Pinpoint the cell where the given text exists, returning its [x, y] midpoint coordinate. 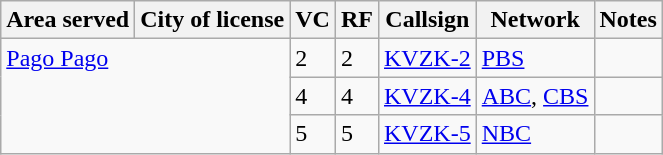
PBS [535, 58]
ABC, CBS [535, 96]
Pago Pago [146, 96]
Area served [68, 20]
Notes [628, 20]
KVZK-5 [427, 134]
VC [313, 20]
NBC [535, 134]
KVZK-2 [427, 58]
Network [535, 20]
RF [356, 20]
City of license [212, 20]
KVZK-4 [427, 96]
Callsign [427, 20]
